Scan for the cell matching the given text and deliver its [x, y] coordinate at center. 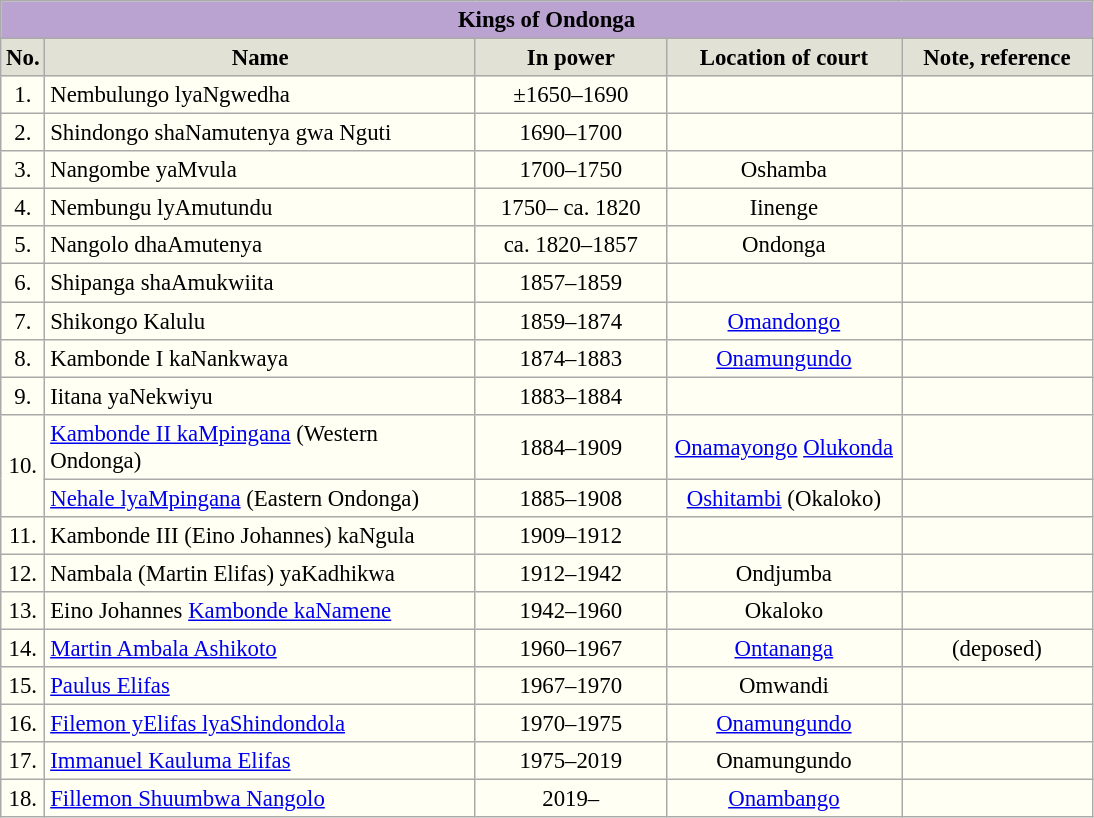
1857–1859 [570, 283]
2. [23, 133]
1883–1884 [570, 396]
Name [260, 58]
1970–1975 [570, 724]
±1650–1690 [570, 95]
Location of court [784, 58]
(deposed) [998, 648]
Martin Ambala Ashikoto [260, 648]
Iitana yaNekwiyu [260, 396]
1912–1942 [570, 573]
Filemon yElifas lyaShindondola [260, 724]
1942–1960 [570, 611]
1884–1909 [570, 446]
No. [23, 58]
Fillemon Shuumbwa Nangolo [260, 799]
7. [23, 321]
Immanuel Kauluma Elifas [260, 761]
15. [23, 686]
2019– [570, 799]
18. [23, 799]
Nembulungo lyaNgwedha [260, 95]
Ondjumba [784, 573]
Paulus Elifas [260, 686]
Shikongo Kalulu [260, 321]
Ontananga [784, 648]
Shipanga shaAmukwiita [260, 283]
1750– ca. 1820 [570, 208]
6. [23, 283]
1874–1883 [570, 358]
Kambonde II kaMpingana (Western Ondonga) [260, 446]
17. [23, 761]
Ondonga [784, 245]
5. [23, 245]
In power [570, 58]
1909–1912 [570, 536]
Kings of Ondonga [547, 20]
1967–1970 [570, 686]
Omandongo [784, 321]
Kambonde I kaNankwaya [260, 358]
Shindongo shaNamutenya gwa Nguti [260, 133]
Onamayongo Olukonda [784, 446]
1700–1750 [570, 170]
1960–1967 [570, 648]
10. [23, 465]
9. [23, 396]
ca. 1820–1857 [570, 245]
Nangombe yaMvula [260, 170]
1885–1908 [570, 498]
1859–1874 [570, 321]
11. [23, 536]
1690–1700 [570, 133]
8. [23, 358]
12. [23, 573]
Okaloko [784, 611]
Oshamba [784, 170]
Nehale lyaMpingana (Eastern Ondonga) [260, 498]
Kambonde III (Eino Johannes) kaNgula [260, 536]
Omwandi [784, 686]
Eino Johannes Kambonde kaNamene [260, 611]
Nangolo dhaAmutenya [260, 245]
13. [23, 611]
4. [23, 208]
Oshitambi (Okaloko) [784, 498]
1. [23, 95]
16. [23, 724]
Iinenge [784, 208]
Nembungu lyAmutundu [260, 208]
3. [23, 170]
14. [23, 648]
Note, reference [998, 58]
Nambala (Martin Elifas) yaKadhikwa [260, 573]
Onambango [784, 799]
1975–2019 [570, 761]
